Search for the cell housing the specified text and yield its [X, Y] center coordinate. 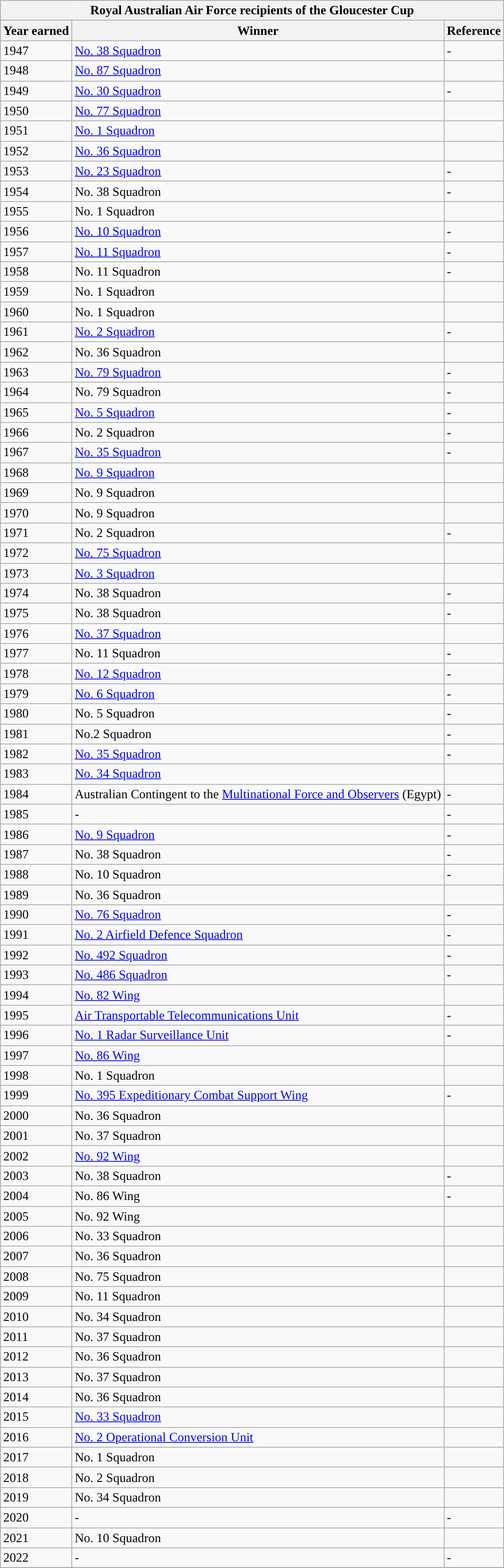
2003 [36, 1176]
1964 [36, 392]
1977 [36, 654]
1992 [36, 955]
1959 [36, 292]
1961 [36, 332]
1979 [36, 694]
1947 [36, 51]
1949 [36, 91]
Royal Australian Air Force recipients of the Gloucester Cup [253, 11]
No. 87 Squadron [258, 71]
No. 30 Squadron [258, 91]
1976 [36, 634]
Australian Contingent to the Multinational Force and Observers (Egypt) [258, 794]
1971 [36, 533]
1965 [36, 412]
2019 [36, 1497]
No. 2 Airfield Defence Squadron [258, 935]
2020 [36, 1517]
1990 [36, 915]
1966 [36, 432]
1980 [36, 714]
1991 [36, 935]
No. 6 Squadron [258, 694]
1989 [36, 895]
1975 [36, 613]
1960 [36, 312]
1953 [36, 171]
1970 [36, 513]
1962 [36, 352]
No. 82 Wing [258, 995]
2005 [36, 1216]
1983 [36, 774]
1996 [36, 1035]
2000 [36, 1116]
2002 [36, 1156]
1995 [36, 1015]
1984 [36, 794]
No. 486 Squadron [258, 975]
2001 [36, 1136]
1974 [36, 593]
1951 [36, 131]
No.2 Squadron [258, 734]
No. 23 Squadron [258, 171]
1957 [36, 252]
No. 395 Expeditionary Combat Support Wing [258, 1095]
1950 [36, 111]
1985 [36, 814]
1981 [36, 734]
1963 [36, 372]
2012 [36, 1357]
No. 492 Squadron [258, 955]
1994 [36, 995]
2015 [36, 1417]
1987 [36, 854]
1973 [36, 573]
2008 [36, 1277]
1993 [36, 975]
1978 [36, 674]
1967 [36, 452]
1972 [36, 553]
2014 [36, 1397]
Winner [258, 31]
1948 [36, 71]
Reference [473, 31]
2011 [36, 1337]
2009 [36, 1297]
No. 1 Radar Surveillance Unit [258, 1035]
No. 12 Squadron [258, 674]
2006 [36, 1236]
2021 [36, 1538]
2022 [36, 1558]
2017 [36, 1457]
2016 [36, 1437]
1982 [36, 754]
1969 [36, 493]
1956 [36, 231]
1986 [36, 834]
1997 [36, 1055]
1999 [36, 1095]
1968 [36, 473]
No. 76 Squadron [258, 915]
No. 2 Operational Conversion Unit [258, 1437]
Year earned [36, 31]
2018 [36, 1477]
2010 [36, 1317]
1958 [36, 272]
No. 77 Squadron [258, 111]
2013 [36, 1377]
2007 [36, 1257]
No. 3 Squadron [258, 573]
1998 [36, 1075]
Air Transportable Telecommunications Unit [258, 1015]
1988 [36, 874]
1955 [36, 211]
1952 [36, 151]
1954 [36, 191]
2004 [36, 1196]
